Capture the cell that displays the provided text and extract its (X, Y) central coordinate. 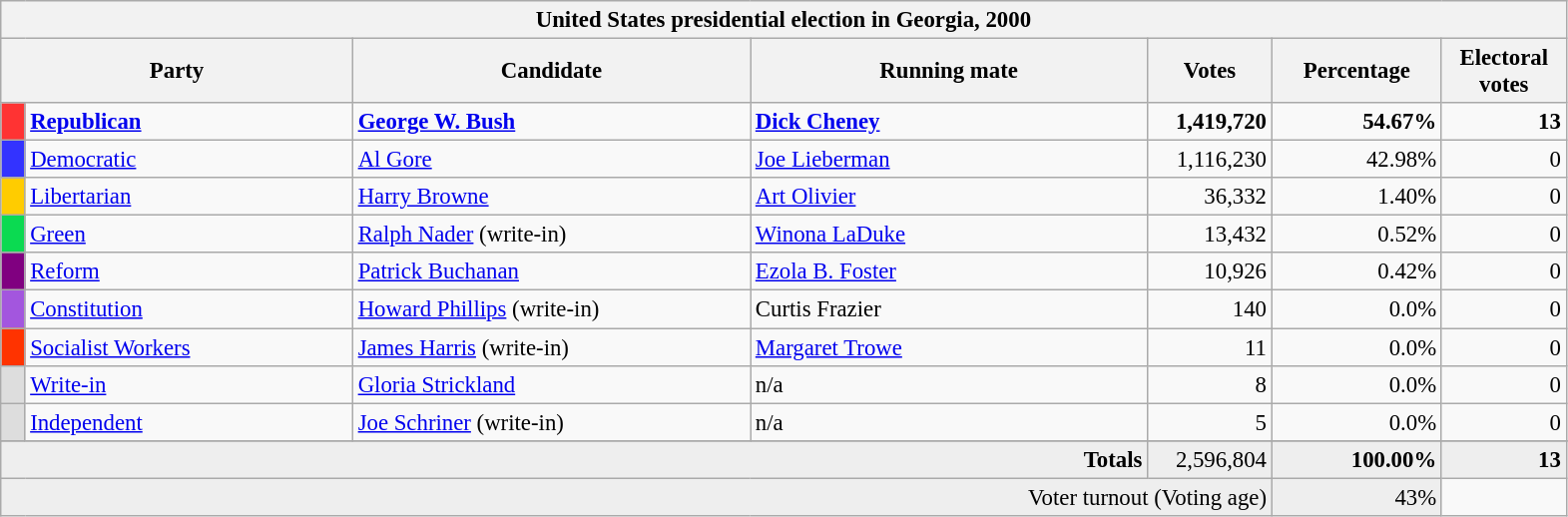
Joe Lieberman (949, 160)
Art Olivier (949, 197)
1.40% (1356, 197)
Write-in (189, 384)
Al Gore (551, 160)
Constitution (189, 309)
Libertarian (189, 197)
42.98% (1356, 160)
140 (1210, 309)
13,432 (1210, 235)
36,332 (1210, 197)
10,926 (1210, 272)
George W. Bush (551, 122)
54.67% (1356, 122)
Voter turnout (Voting age) (637, 497)
5 (1210, 422)
Winona LaDuke (949, 235)
Joe Schriner (write-in) (551, 422)
Republican (189, 122)
Curtis Frazier (949, 309)
Howard Phillips (write-in) (551, 309)
Democratic (189, 160)
Candidate (551, 72)
0.52% (1356, 235)
100.00% (1356, 459)
2,596,804 (1210, 459)
Ralph Nader (write-in) (551, 235)
Ezola B. Foster (949, 272)
Dick Cheney (949, 122)
11 (1210, 347)
Reform (189, 272)
Socialist Workers (189, 347)
Gloria Strickland (551, 384)
Green (189, 235)
Harry Browne (551, 197)
1,116,230 (1210, 160)
1,419,720 (1210, 122)
Votes (1210, 72)
United States presidential election in Georgia, 2000 (784, 20)
Electoral votes (1503, 72)
James Harris (write-in) (551, 347)
Independent (189, 422)
Totals (575, 459)
8 (1210, 384)
Running mate (949, 72)
0.42% (1356, 272)
Patrick Buchanan (551, 272)
43% (1356, 497)
Margaret Trowe (949, 347)
Party (178, 72)
Percentage (1356, 72)
